For the text-containing cell, return its midpoint in (x, y) coordinate format. 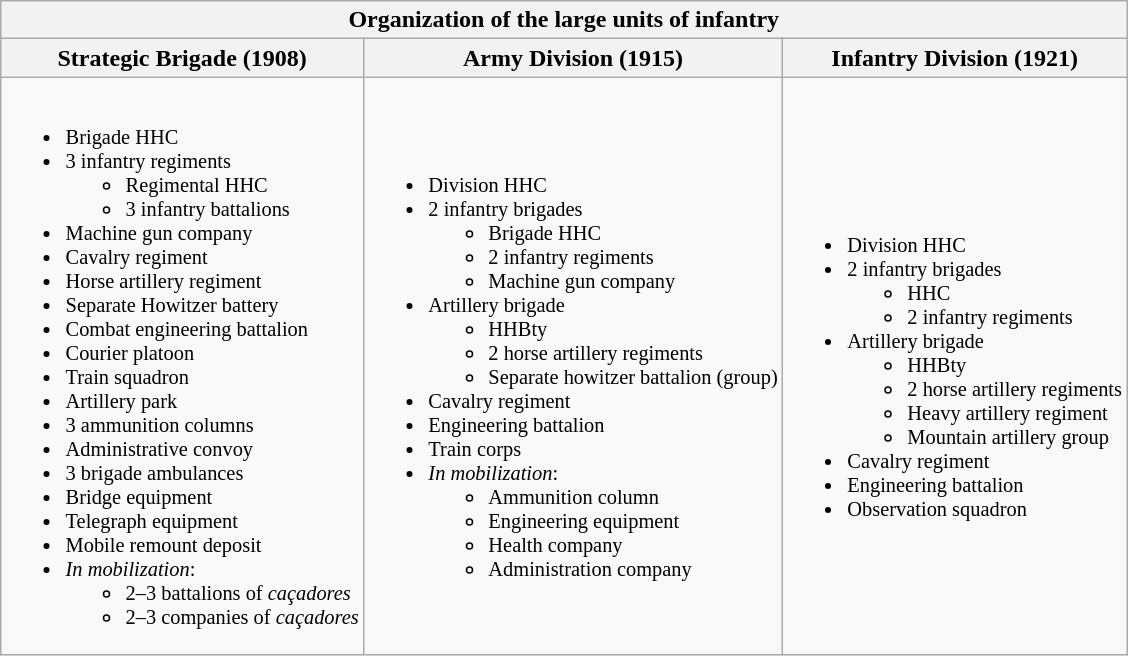
Infantry Division (1921) (955, 58)
Army Division (1915) (574, 58)
Strategic Brigade (1908) (182, 58)
Organization of the large units of infantry (564, 20)
